Return [X, Y] of the center of cell containing provided text 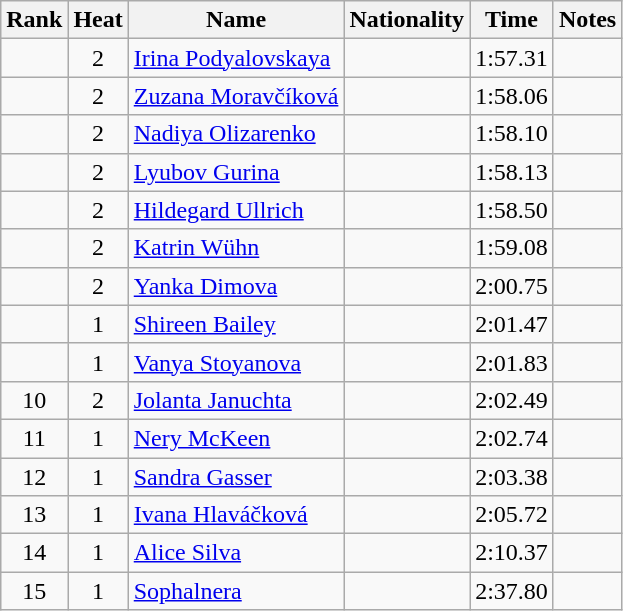
2:37.80 [512, 591]
1:59.08 [512, 248]
14 [34, 553]
Name [236, 20]
2:05.72 [512, 515]
Notes [587, 20]
Nery McKeen [236, 438]
2:10.37 [512, 553]
Shireen Bailey [236, 324]
Ivana Hlaváčková [236, 515]
10 [34, 400]
Hildegard Ullrich [236, 210]
2:01.47 [512, 324]
Nationality [407, 20]
Irina Podyalovskaya [236, 58]
Rank [34, 20]
15 [34, 591]
2:02.49 [512, 400]
Alice Silva [236, 553]
Jolanta Januchta [236, 400]
2:01.83 [512, 362]
Katrin Wühn [236, 248]
2:02.74 [512, 438]
1:58.06 [512, 96]
1:58.10 [512, 134]
12 [34, 477]
11 [34, 438]
Nadiya Olizarenko [236, 134]
Heat [98, 20]
1:57.31 [512, 58]
Zuzana Moravčíková [236, 96]
2:00.75 [512, 286]
Time [512, 20]
Yanka Dimova [236, 286]
Sandra Gasser [236, 477]
1:58.50 [512, 210]
Vanya Stoyanova [236, 362]
2:03.38 [512, 477]
13 [34, 515]
Lyubov Gurina [236, 172]
1:58.13 [512, 172]
Sophalnera [236, 591]
